Extract the [X, Y] coordinate from the center of the cell holding the provided text.  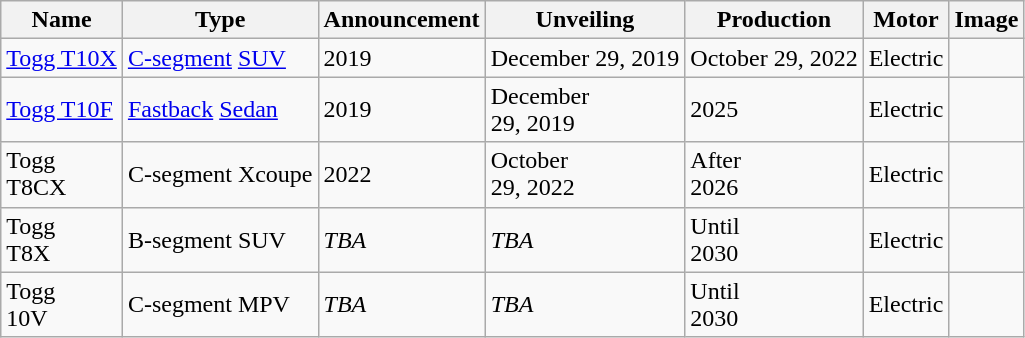
Togg10V [62, 304]
Type [220, 20]
Name [62, 20]
Motor [906, 20]
C-segment Xcoupe [220, 174]
After2026 [774, 174]
Image [986, 20]
Togg T10F [62, 110]
Togg T10X [62, 58]
ToggT8CX [62, 174]
Announcement [402, 20]
2022 [402, 174]
Fastback Sedan [220, 110]
2025 [774, 110]
C-segment MPV [220, 304]
October29, 2022 [585, 174]
Production [774, 20]
December29, 2019 [585, 110]
B-segment SUV [220, 240]
October 29, 2022 [774, 58]
C-segment SUV [220, 58]
December 29, 2019 [585, 58]
Unveiling [585, 20]
ToggT8X [62, 240]
